Capture the cell that displays the provided text and extract its [x, y] central coordinate. 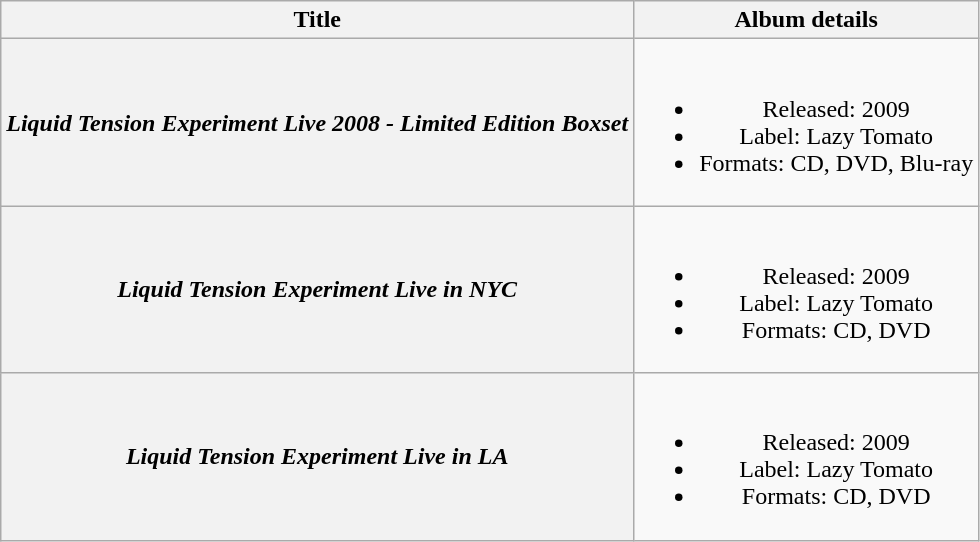
Liquid Tension Experiment Live 2008 - Limited Edition Boxset [318, 122]
Title [318, 20]
Liquid Tension Experiment Live in NYC [318, 290]
Album details [806, 20]
Released: 2009Label: Lazy TomatoFormats: CD, DVD, Blu-ray [806, 122]
Liquid Tension Experiment Live in LA [318, 456]
